Scan for the cell matching the given text and deliver its (x, y) coordinate at center. 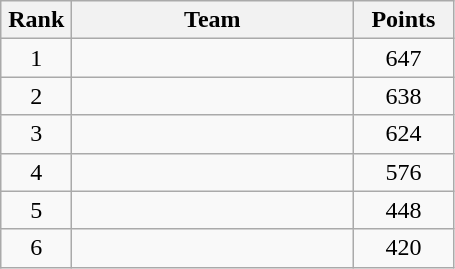
1 (36, 58)
420 (404, 248)
576 (404, 172)
4 (36, 172)
2 (36, 96)
647 (404, 58)
6 (36, 248)
3 (36, 134)
5 (36, 210)
638 (404, 96)
Rank (36, 20)
Team (212, 20)
Points (404, 20)
448 (404, 210)
624 (404, 134)
